From the cell containing the given text, extract its center point as [X, Y] coordinate. 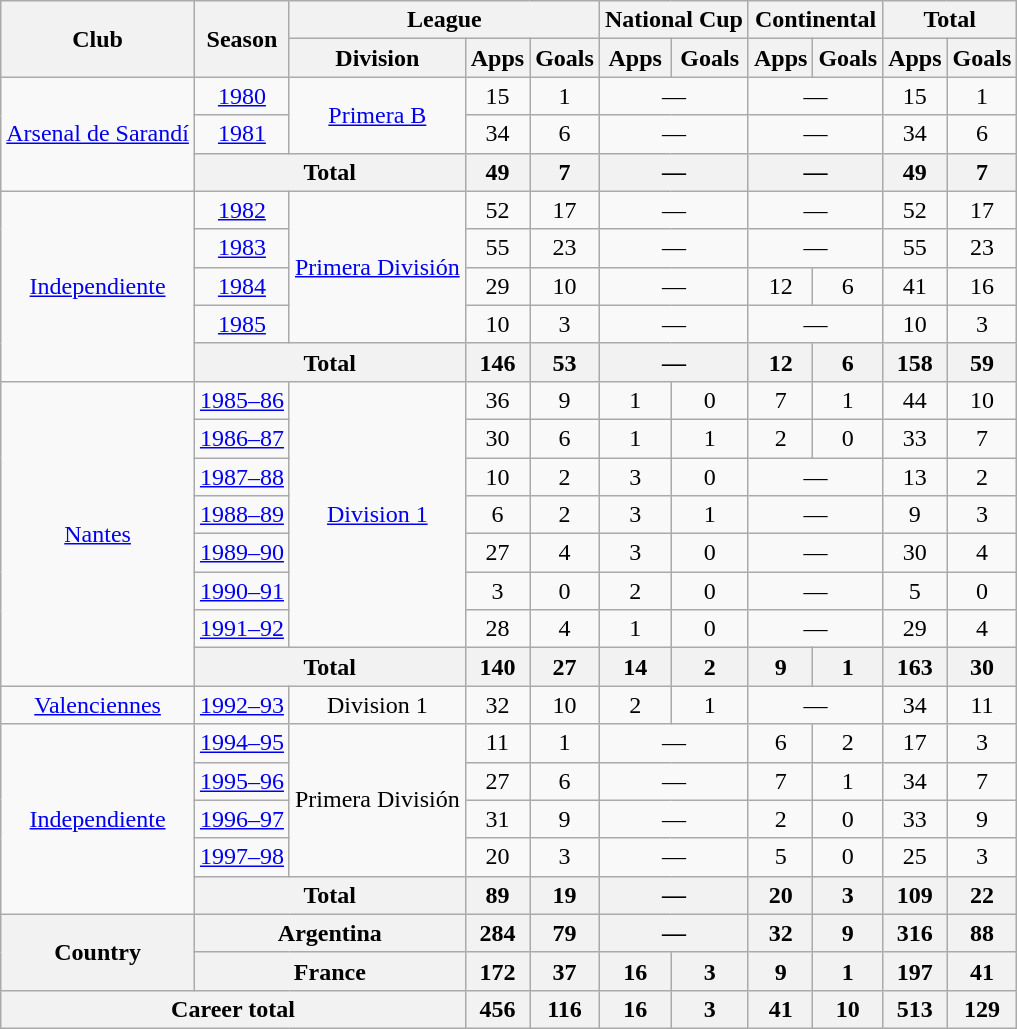
28 [497, 629]
197 [915, 971]
1989–90 [242, 553]
Nantes [98, 533]
37 [565, 971]
53 [565, 362]
Arsenal de Sarandí [98, 134]
1980 [242, 96]
France [330, 971]
22 [982, 895]
Career total [233, 1009]
Club [98, 39]
Country [98, 952]
44 [915, 400]
456 [497, 1009]
1986–87 [242, 438]
316 [915, 933]
89 [497, 895]
129 [982, 1009]
59 [982, 362]
172 [497, 971]
13 [915, 477]
1985–86 [242, 400]
National Cup [674, 20]
1996–97 [242, 819]
League [444, 20]
146 [497, 362]
1991–92 [242, 629]
19 [565, 895]
1992–93 [242, 705]
1997–98 [242, 857]
Primera B [377, 115]
513 [915, 1009]
31 [497, 819]
1988–89 [242, 515]
Continental [815, 20]
1984 [242, 286]
Argentina [330, 933]
79 [565, 933]
Season [242, 39]
163 [915, 667]
1985 [242, 324]
1990–91 [242, 591]
25 [915, 857]
36 [497, 400]
158 [915, 362]
1995–96 [242, 781]
140 [497, 667]
1987–88 [242, 477]
1994–95 [242, 743]
88 [982, 933]
1983 [242, 248]
1981 [242, 134]
1982 [242, 210]
109 [915, 895]
284 [497, 933]
14 [635, 667]
116 [565, 1009]
Valenciennes [98, 705]
Division [377, 58]
